Provide the [X, Y] coordinate of the cell's center where the given text is located.  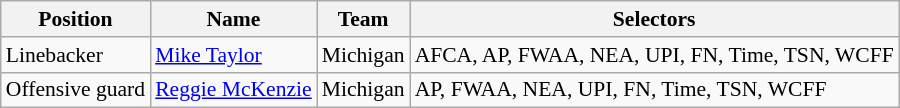
Name [234, 19]
Offensive guard [76, 90]
Linebacker [76, 55]
Mike Taylor [234, 55]
AFCA, AP, FWAA, NEA, UPI, FN, Time, TSN, WCFF [654, 55]
AP, FWAA, NEA, UPI, FN, Time, TSN, WCFF [654, 90]
Reggie McKenzie [234, 90]
Selectors [654, 19]
Position [76, 19]
Team [364, 19]
